From the cell containing the given text, extract its center point as [X, Y] coordinate. 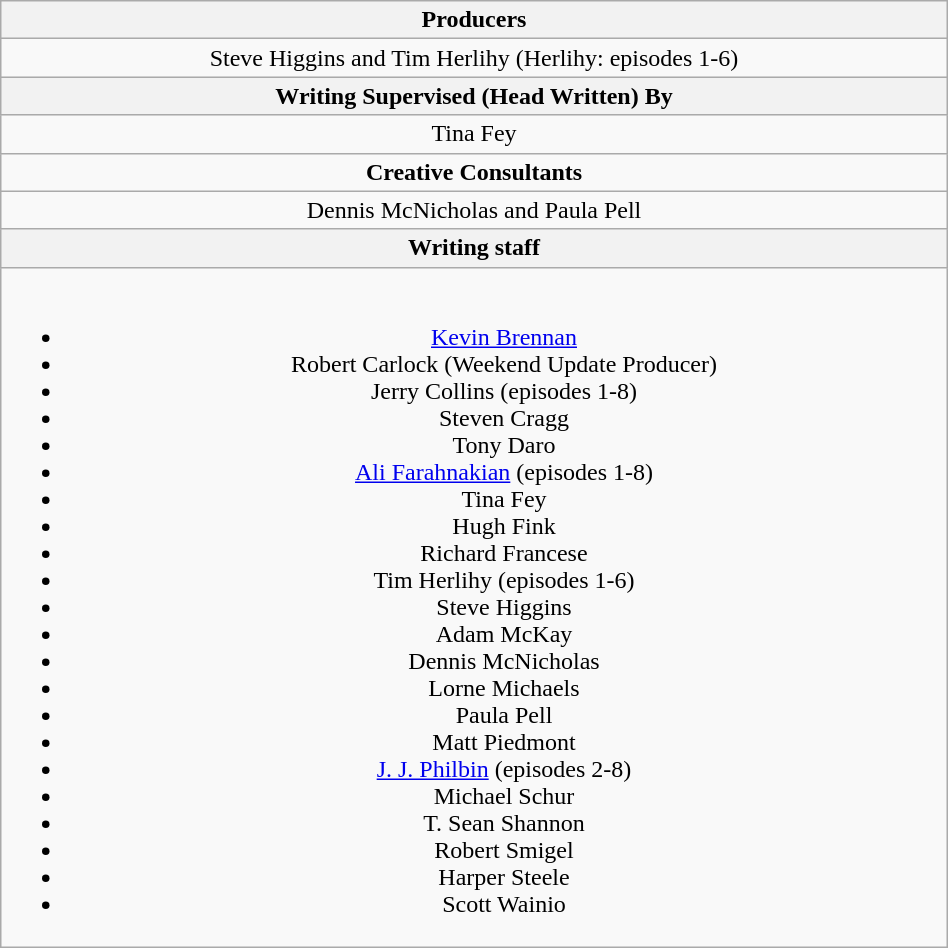
Writing Supervised (Head Written) By [474, 96]
Tina Fey [474, 134]
Producers [474, 20]
Dennis McNicholas and Paula Pell [474, 210]
Creative Consultants [474, 172]
Steve Higgins and Tim Herlihy (Herlihy: episodes 1-6) [474, 58]
Writing staff [474, 248]
